Pinpoint the cell where the given text exists, returning its (X, Y) midpoint coordinate. 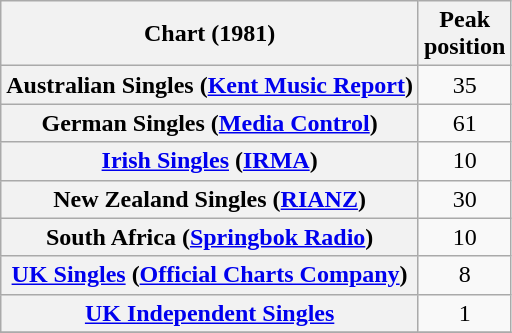
UK Singles (Official Charts Company) (210, 275)
35 (464, 85)
Irish Singles (IRMA) (210, 161)
30 (464, 199)
South Africa (Springbok Radio) (210, 237)
61 (464, 123)
German Singles (Media Control) (210, 123)
Peakposition (464, 34)
New Zealand Singles (RIANZ) (210, 199)
Australian Singles (Kent Music Report) (210, 85)
UK Independent Singles (210, 313)
1 (464, 313)
Chart (1981) (210, 34)
8 (464, 275)
